Detect which cell encompasses the target text, then output its (X, Y) center coordinate. 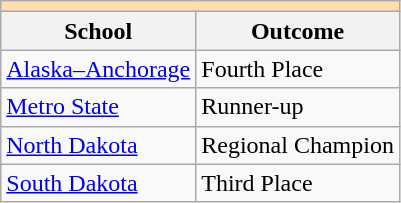
Alaska–Anchorage (98, 69)
School (98, 31)
Fourth Place (298, 69)
Metro State (98, 107)
Runner-up (298, 107)
South Dakota (98, 183)
North Dakota (98, 145)
Outcome (298, 31)
Regional Champion (298, 145)
Third Place (298, 183)
